Return (x, y) of the center of cell containing provided text 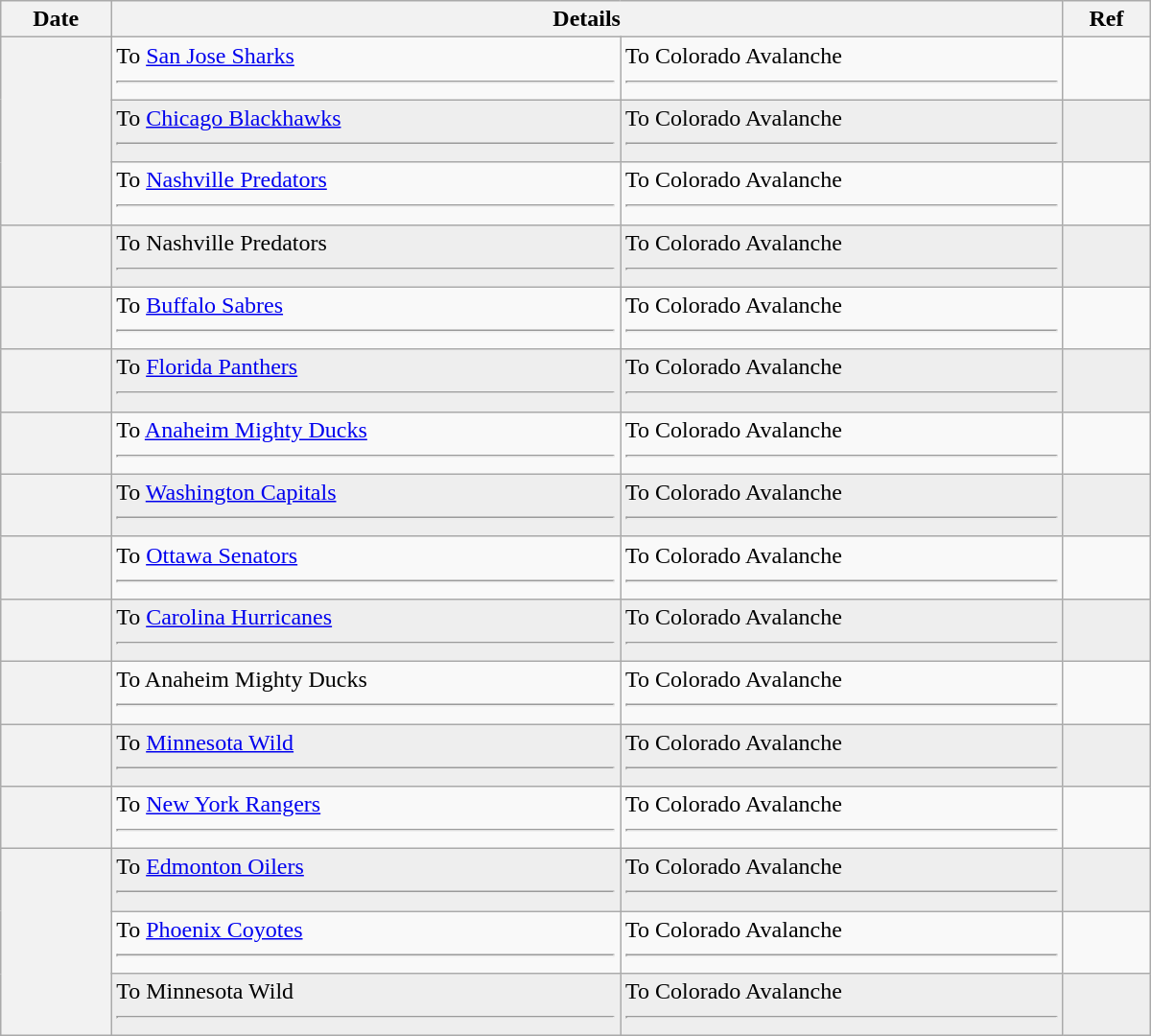
To Chicago Blackhawks (366, 130)
To Washington Capitals (366, 505)
Date (56, 19)
To Ottawa Senators (366, 568)
Ref (1107, 19)
Details (587, 19)
To Phoenix Coyotes (366, 942)
To Edmonton Oilers (366, 881)
To Florida Panthers (366, 380)
To Carolina Hurricanes (366, 629)
To Buffalo Sabres (366, 318)
To New York Rangers (366, 817)
To San Jose Sharks (366, 69)
